Return [X, Y] of the center of cell containing provided text 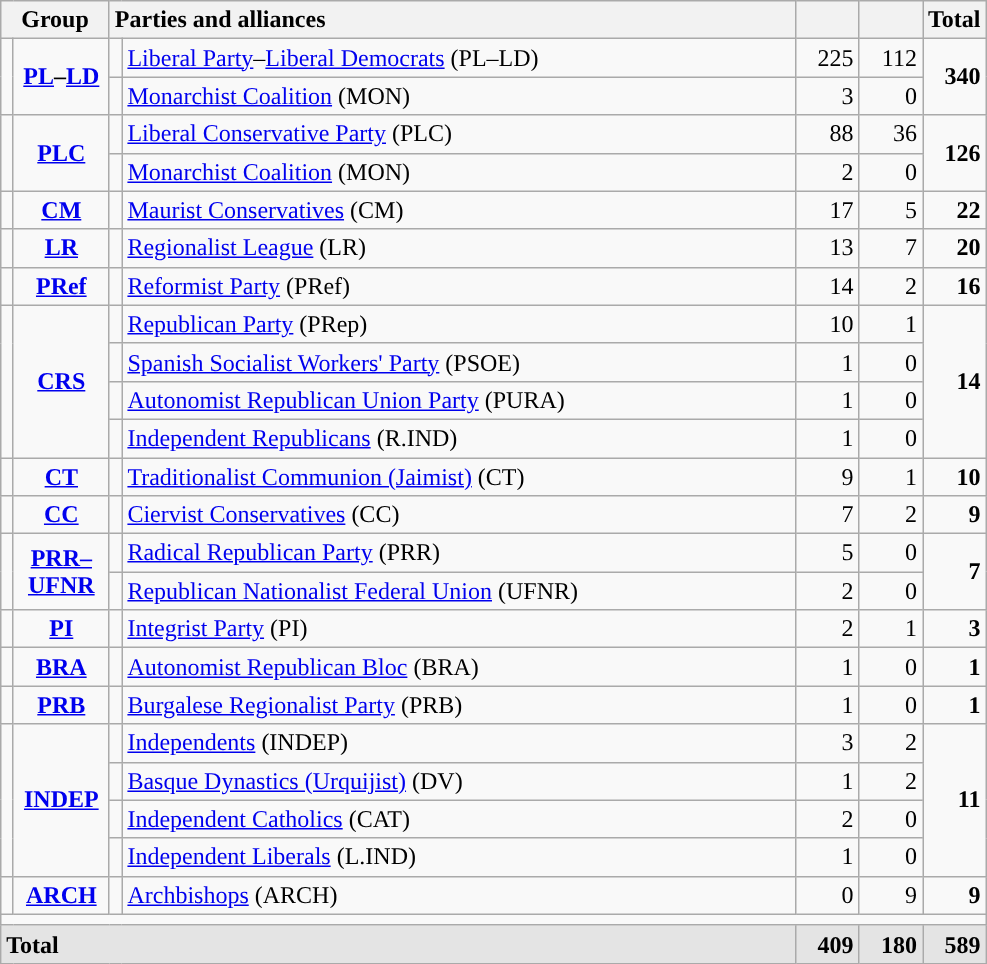
Traditionalist Communion (Jaimist) (CT) [459, 477]
Archbishops (ARCH) [459, 895]
Autonomist Republican Bloc (BRA) [459, 667]
589 [954, 944]
PRef [61, 286]
PRR–UFNR [61, 572]
Republican Nationalist Federal Union (UFNR) [459, 591]
LR [61, 248]
PRB [61, 705]
Radical Republican Party (PRR) [459, 553]
PL–LD [61, 77]
Republican Party (PRep) [459, 324]
Liberal Conservative Party (PLC) [459, 134]
Independent Republicans (R.IND) [459, 438]
INDEP [61, 800]
180 [891, 944]
13 [827, 248]
17 [827, 210]
CM [61, 210]
Independent Catholics (CAT) [459, 819]
ARCH [61, 895]
88 [827, 134]
11 [954, 800]
16 [954, 286]
PI [61, 629]
Autonomist Republican Union Party (PURA) [459, 400]
340 [954, 77]
Maurist Conservatives (CM) [459, 210]
Regionalist League (LR) [459, 248]
Burgalese Regionalist Party (PRB) [459, 705]
Basque Dynastics (Urquijist) (DV) [459, 781]
20 [954, 248]
112 [891, 58]
36 [891, 134]
Independents (INDEP) [459, 743]
Group [56, 20]
Reformist Party (PRef) [459, 286]
Integrist Party (PI) [459, 629]
Parties and alliances [452, 20]
CRS [61, 381]
Spanish Socialist Workers' Party (PSOE) [459, 362]
PLC [61, 153]
22 [954, 210]
CT [61, 477]
Liberal Party–Liberal Democrats (PL–LD) [459, 58]
Ciervist Conservatives (CC) [459, 515]
Independent Liberals (L.IND) [459, 857]
CC [61, 515]
225 [827, 58]
BRA [61, 667]
126 [954, 153]
409 [827, 944]
